Search for the cell housing the specified text and yield its [x, y] center coordinate. 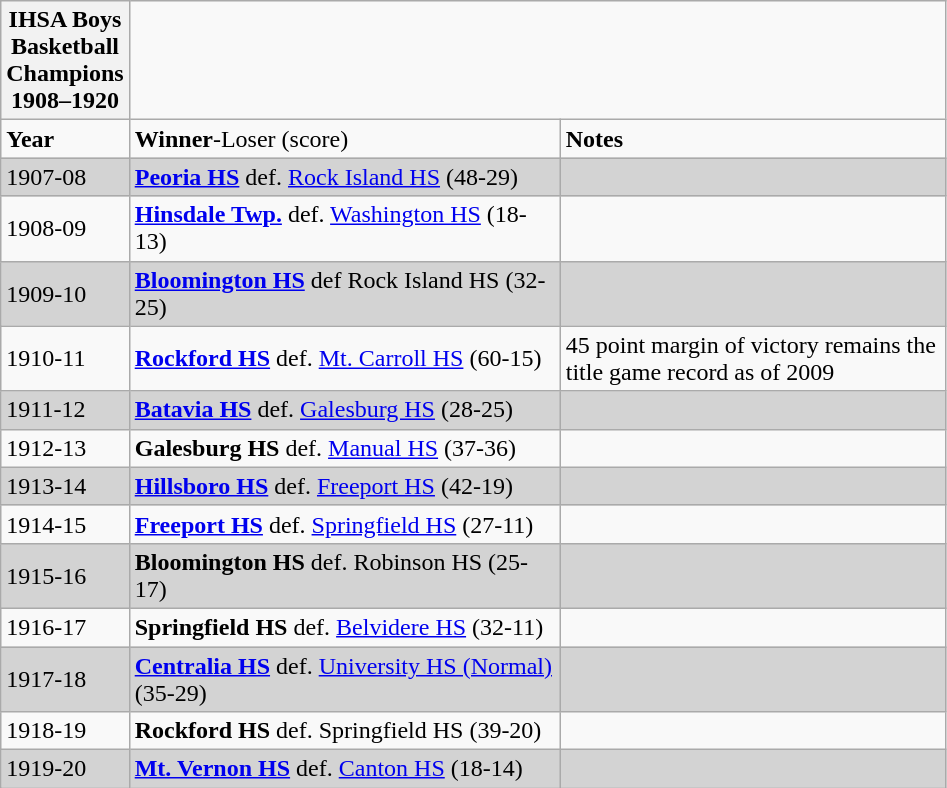
Bloomington HS def. Robinson HS (25-17) [344, 576]
1909-10 [65, 294]
1907-08 [65, 177]
Peoria HS def. Rock Island HS (48-29) [344, 177]
Rockford HS def. Mt. Carroll HS (60-15) [344, 358]
1915-16 [65, 576]
1912-13 [65, 448]
Galesburg HS def. Manual HS (37-36) [344, 448]
45 point margin of victory remains the title game record as of 2009 [753, 358]
Notes [753, 139]
1908-09 [65, 228]
1917-18 [65, 678]
Mt. Vernon HS def. Canton HS (18-14) [344, 769]
1911-12 [65, 410]
Centralia HS def. University HS (Normal) (35-29) [344, 678]
Springfield HS def. Belvidere HS (32-11) [344, 627]
1918-19 [65, 731]
Freeport HS def. Springfield HS (27-11) [344, 524]
1919-20 [65, 769]
Hinsdale Twp. def. Washington HS (18-13) [344, 228]
Bloomington HS def Rock Island HS (32-25) [344, 294]
Year [65, 139]
1913-14 [65, 486]
1916-17 [65, 627]
IHSA Boys Basketball Champions 1908–1920 [65, 60]
1910-11 [65, 358]
Batavia HS def. Galesburg HS (28-25) [344, 410]
Rockford HS def. Springfield HS (39-20) [344, 731]
Winner-Loser (score) [344, 139]
Hillsboro HS def. Freeport HS (42-19) [344, 486]
1914-15 [65, 524]
